Return the [x, y] coordinate for the center point of the cell that contains the specified text.  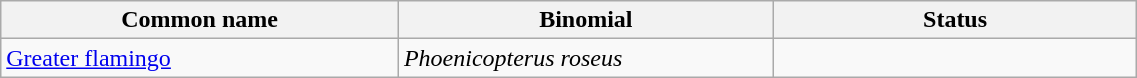
Greater flamingo [200, 58]
Common name [200, 20]
Status [955, 20]
Binomial [586, 20]
Phoenicopterus roseus [586, 58]
